Determine the (x, y) coordinate at the center of the cell enclosing the given text.  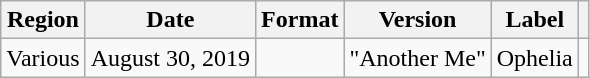
Various (43, 58)
Region (43, 20)
Date (170, 20)
August 30, 2019 (170, 58)
"Another Me" (418, 58)
Ophelia (534, 58)
Format (300, 20)
Label (534, 20)
Version (418, 20)
